For the text-containing cell, return its midpoint in [x, y] coordinate format. 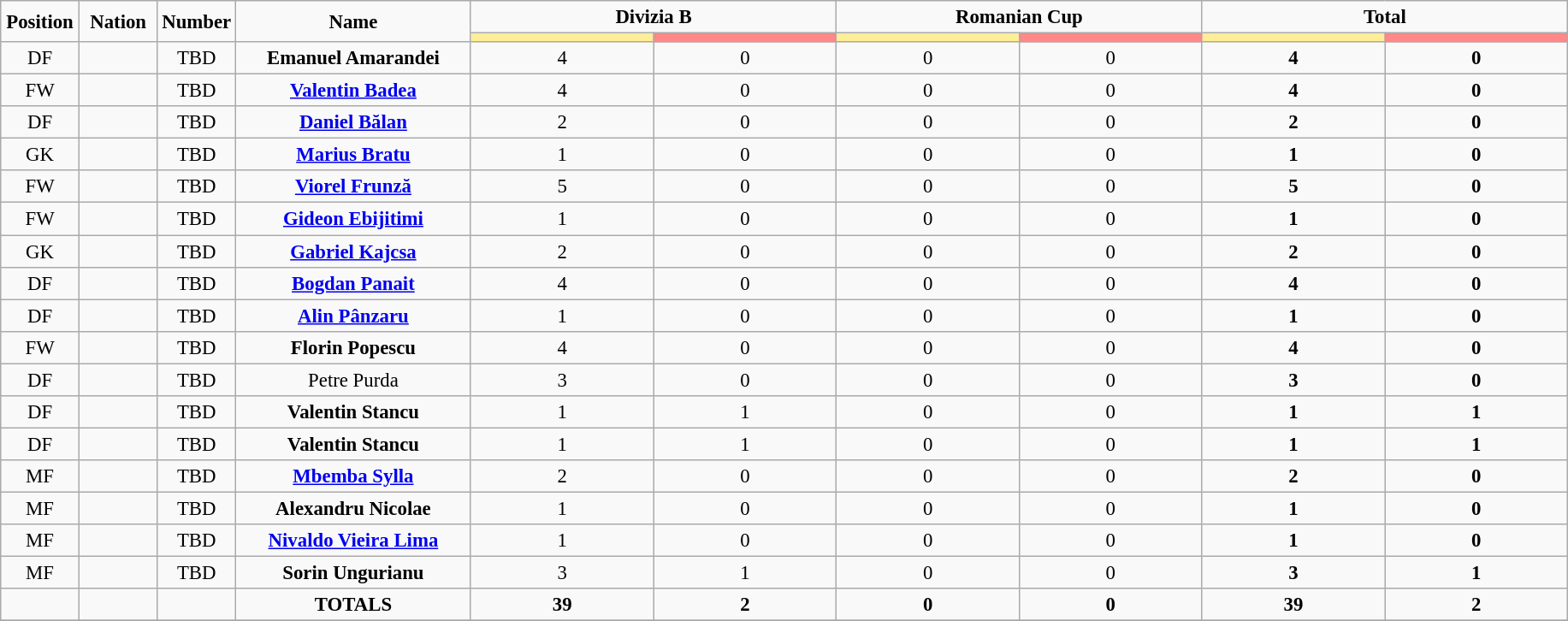
Total [1385, 17]
Alexandru Nicolae [354, 508]
Florin Popescu [354, 347]
Valentin Badea [354, 91]
Daniel Bălan [354, 122]
Petre Purda [354, 380]
Marius Bratu [354, 155]
Mbemba Sylla [354, 476]
Divizia B [654, 17]
Nation [118, 21]
Alin Pânzaru [354, 316]
Number [197, 21]
Gabriel Kajcsa [354, 251]
Position [40, 21]
Romanian Cup [1020, 17]
Sorin Ungurianu [354, 573]
Viorel Frunză [354, 187]
Nivaldo Vieira Lima [354, 541]
Gideon Ebijitimi [354, 219]
Bogdan Panait [354, 283]
Emanuel Amarandei [354, 58]
Name [354, 21]
TOTALS [354, 605]
